Search for the cell housing the specified text and yield its [X, Y] center coordinate. 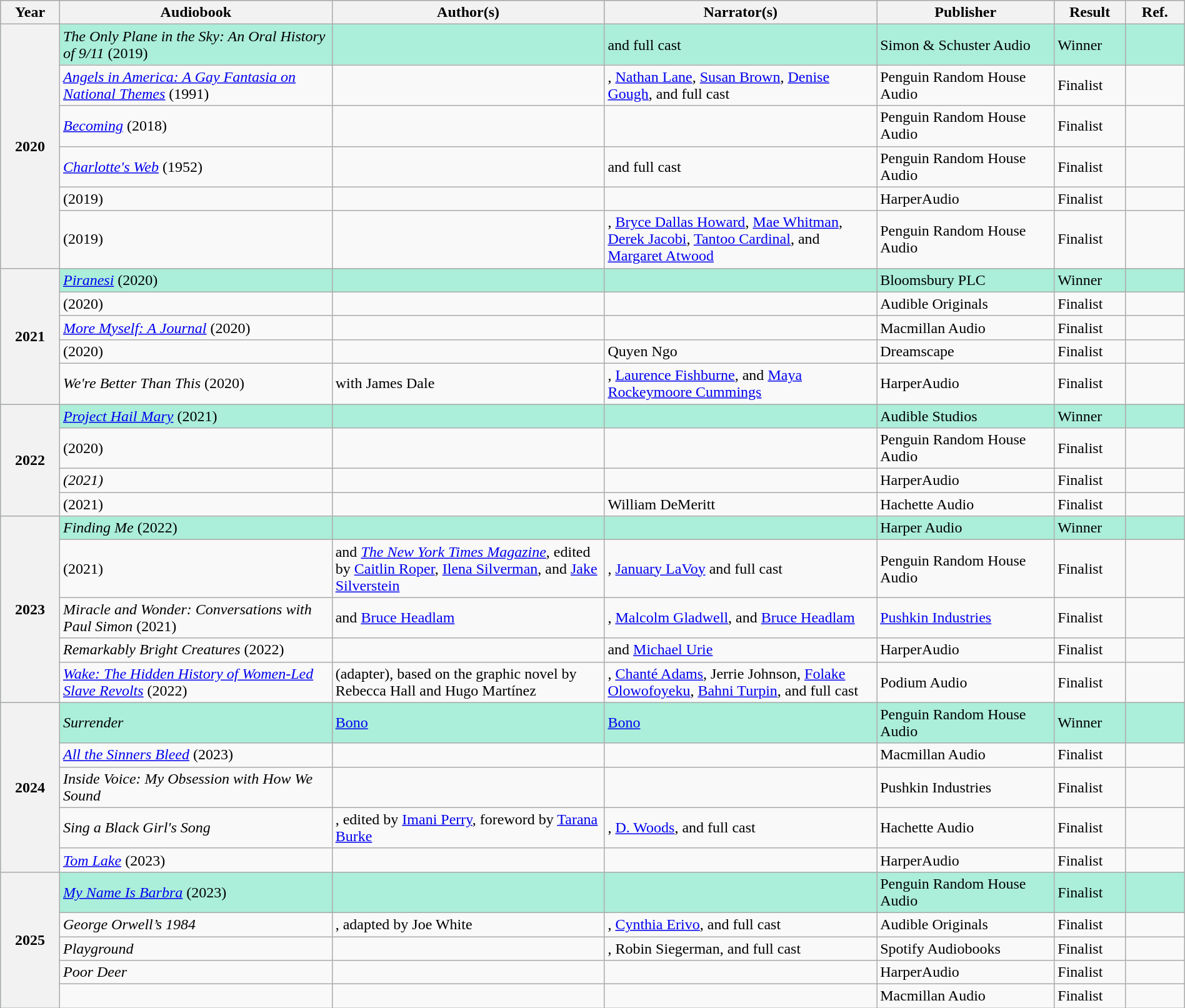
The Only Plane in the Sky: An Oral History of 9/11 (2019) [196, 45]
More Myself: A Journal (2020) [196, 327]
Project Hail Mary (2021) [196, 416]
Becoming (2018) [196, 126]
Angels in America: A Gay Fantasia on National Themes (1991) [196, 85]
All the Sinners Bleed (2023) [196, 755]
Audible Studios [966, 416]
Sing a Black Girl's Song [196, 827]
, Cynthia Erivo, and full cast [741, 924]
William DeMeritt [741, 504]
, D. Woods, and full cast [741, 827]
My Name Is Barbra (2023) [196, 892]
Piranesi (2020) [196, 280]
Tom Lake (2023) [196, 860]
Podium Audio [966, 682]
2023 [30, 609]
with James Dale [468, 384]
Surrender [196, 722]
2022 [30, 460]
Inside Voice: My Obsession with How We Sound [196, 787]
Miracle and Wonder: Conversations with Paul Simon (2021) [196, 617]
, Laurence Fishburne, and Maya Rockeymoore Cummings [741, 384]
Poor Deer [196, 972]
, Bryce Dallas Howard, Mae Whitman, Derek Jacobi, Tantoo Cardinal, and Margaret Atwood [741, 239]
Audiobook [196, 12]
and The New York Times Magazine, edited by Caitlin Roper, Ilena Silverman, and Jake Silverstein [468, 569]
2025 [30, 940]
George Orwell’s 1984 [196, 924]
, Robin Siegerman, and full cast [741, 948]
, Malcolm Gladwell, and Bruce Headlam [741, 617]
and Michael Urie [741, 650]
We're Better Than This (2020) [196, 384]
Author(s) [468, 12]
Finding Me (2022) [196, 528]
and Bruce Headlam [468, 617]
Result [1090, 12]
Dreamscape [966, 351]
, Nathan Lane, Susan Brown, Denise Gough, and full cast [741, 85]
Quyen Ngo [741, 351]
Year [30, 12]
Remarkably Bright Creatures (2022) [196, 650]
2024 [30, 787]
, Chanté Adams, Jerrie Johnson, Folake Olowofoyeku, Bahni Turpin, and full cast [741, 682]
(adapter), based on the graphic novel by Rebecca Hall and Hugo Martínez [468, 682]
Narrator(s) [741, 12]
Ref. [1155, 12]
, January LaVoy and full cast [741, 569]
Wake: The Hidden History of Women-Led Slave Revolts (2022) [196, 682]
, edited by Imani Perry, foreword by Tarana Burke [468, 827]
Playground [196, 948]
Simon & Schuster Audio [966, 45]
Harper Audio [966, 528]
Spotify Audiobooks [966, 948]
Publisher [966, 12]
Bloomsbury PLC [966, 280]
2021 [30, 336]
Charlotte's Web (1952) [196, 166]
, adapted by Joe White [468, 924]
2020 [30, 146]
